Pinpoint the cell where the given text exists, returning its [X, Y] midpoint coordinate. 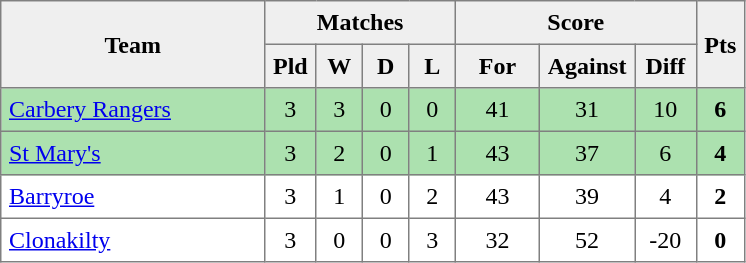
Matches [360, 23]
L [432, 66]
31 [586, 110]
Pts [720, 44]
10 [666, 110]
Diff [666, 66]
D [385, 66]
Score [576, 23]
For [497, 66]
32 [497, 240]
Team [133, 44]
Carbery Rangers [133, 110]
-20 [666, 240]
Barryroe [133, 197]
41 [497, 110]
W [339, 66]
Against [586, 66]
52 [586, 240]
Clonakilty [133, 240]
37 [586, 153]
St Mary's [133, 153]
Pld [290, 66]
39 [586, 197]
